Determine the [x, y] coordinate at the center of the cell enclosing the given text.  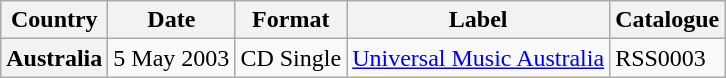
Universal Music Australia [478, 58]
Australia [54, 58]
RSS0003 [668, 58]
Label [478, 20]
Catalogue [668, 20]
5 May 2003 [172, 58]
CD Single [291, 58]
Country [54, 20]
Date [172, 20]
Format [291, 20]
